Determine the (X, Y) coordinate at the center of the cell enclosing the given text.  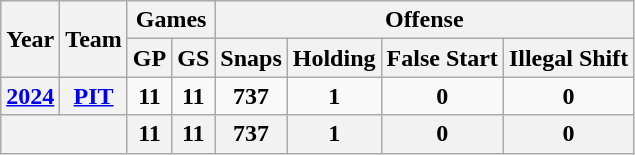
Team (94, 39)
2024 (30, 96)
Offense (424, 20)
GP (149, 58)
Year (30, 39)
GS (194, 58)
Games (170, 20)
Snaps (251, 58)
False Start (442, 58)
PIT (94, 96)
Illegal Shift (568, 58)
Holding (334, 58)
